Search for the cell housing the specified text and yield its [x, y] center coordinate. 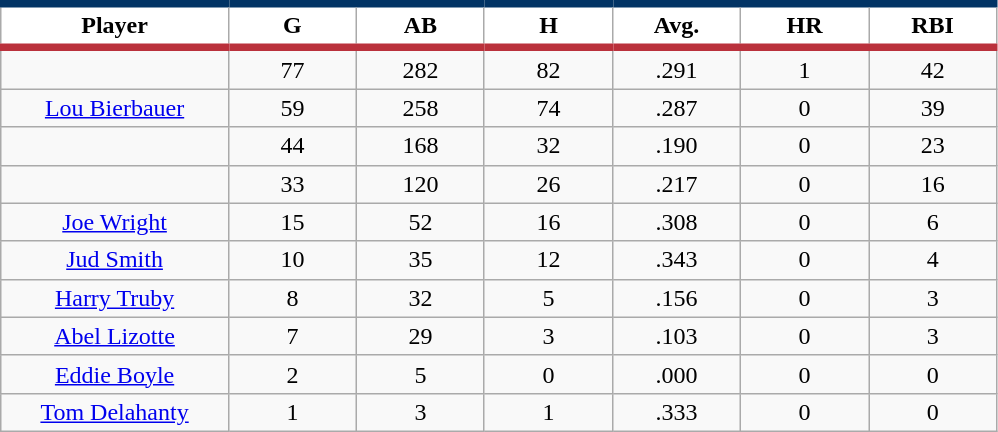
Avg. [676, 26]
12 [548, 260]
42 [933, 68]
.103 [676, 336]
15 [292, 222]
29 [420, 336]
39 [933, 108]
.287 [676, 108]
74 [548, 108]
4 [933, 260]
Jud Smith [115, 260]
Harry Truby [115, 298]
26 [548, 184]
H [548, 26]
2 [292, 374]
23 [933, 146]
10 [292, 260]
77 [292, 68]
59 [292, 108]
82 [548, 68]
7 [292, 336]
G [292, 26]
35 [420, 260]
.333 [676, 412]
120 [420, 184]
33 [292, 184]
Joe Wright [115, 222]
Abel Lizotte [115, 336]
Eddie Boyle [115, 374]
.156 [676, 298]
6 [933, 222]
.217 [676, 184]
RBI [933, 26]
.291 [676, 68]
282 [420, 68]
.343 [676, 260]
44 [292, 146]
AB [420, 26]
Player [115, 26]
8 [292, 298]
258 [420, 108]
Tom Delahanty [115, 412]
52 [420, 222]
.190 [676, 146]
168 [420, 146]
.308 [676, 222]
.000 [676, 374]
Lou Bierbauer [115, 108]
HR [805, 26]
